From the cell containing the given text, extract its center point as (x, y) coordinate. 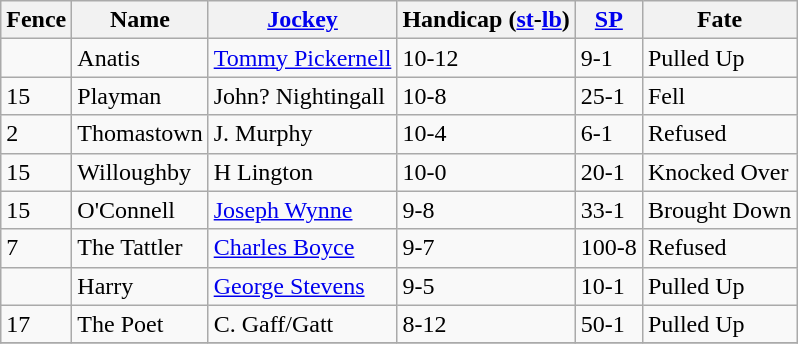
H Lington (302, 172)
Handicap (st-lb) (486, 20)
J. Murphy (302, 134)
Thomastown (140, 134)
Name (140, 20)
Fate (719, 20)
100-8 (608, 248)
Charles Boyce (302, 248)
6-1 (608, 134)
7 (36, 248)
SP (608, 20)
9-8 (486, 210)
Brought Down (719, 210)
O'Connell (140, 210)
Fell (719, 96)
10-1 (608, 286)
Knocked Over (719, 172)
9-1 (608, 58)
The Tattler (140, 248)
Joseph Wynne (302, 210)
8-12 (486, 324)
Anatis (140, 58)
Playman (140, 96)
50-1 (608, 324)
Jockey (302, 20)
Tommy Pickernell (302, 58)
The Poet (140, 324)
Fence (36, 20)
10-8 (486, 96)
John? Nightingall (302, 96)
33-1 (608, 210)
C. Gaff/Gatt (302, 324)
10-12 (486, 58)
Willoughby (140, 172)
George Stevens (302, 286)
2 (36, 134)
25-1 (608, 96)
17 (36, 324)
9-5 (486, 286)
20-1 (608, 172)
Harry (140, 286)
10-0 (486, 172)
9-7 (486, 248)
10-4 (486, 134)
